Output the [x, y] coordinate of the center of the cell containing the given text.  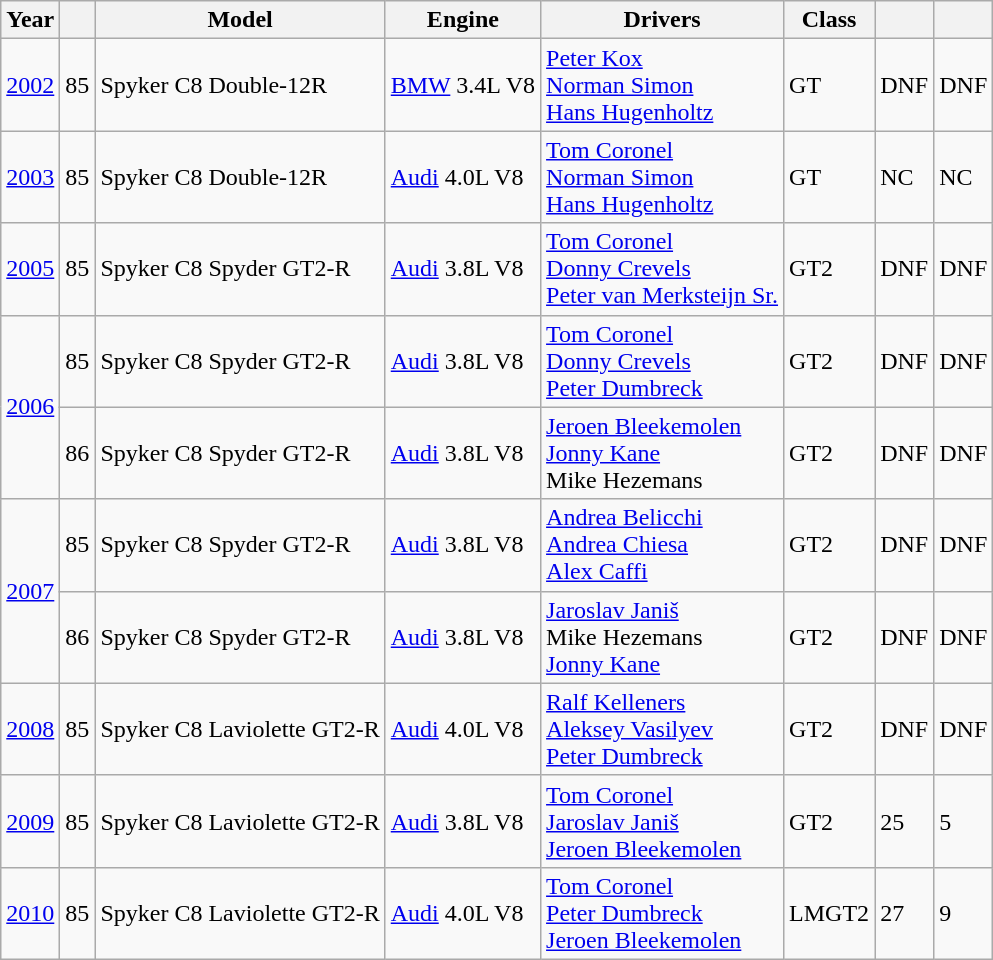
2005 [30, 269]
27 [904, 913]
2008 [30, 729]
Peter Kox Norman Simon Hans Hugenholtz [662, 85]
Model [240, 20]
Andrea Belicchi Andrea Chiesa Alex Caffi [662, 545]
2007 [30, 591]
Ralf Kelleners Aleksey Vasilyev Peter Dumbreck [662, 729]
2010 [30, 913]
Year [30, 20]
Tom Coronel Jaroslav Janiš Jeroen Bleekemolen [662, 821]
Jeroen Bleekemolen Jonny Kane Mike Hezemans [662, 453]
LMGT2 [830, 913]
2006 [30, 407]
Class [830, 20]
9 [964, 913]
2002 [30, 85]
Tom Coronel Peter Dumbreck Jeroen Bleekemolen [662, 913]
2009 [30, 821]
BMW 3.4L V8 [462, 85]
Tom Coronel Donny Crevels Peter Dumbreck [662, 361]
Jaroslav Janiš Mike Hezemans Jonny Kane [662, 637]
Drivers [662, 20]
2003 [30, 177]
Tom Coronel Norman Simon Hans Hugenholtz [662, 177]
25 [904, 821]
Tom Coronel Donny Crevels Peter van Merksteijn Sr. [662, 269]
5 [964, 821]
Engine [462, 20]
